Scan for the cell matching the given text and deliver its (X, Y) coordinate at center. 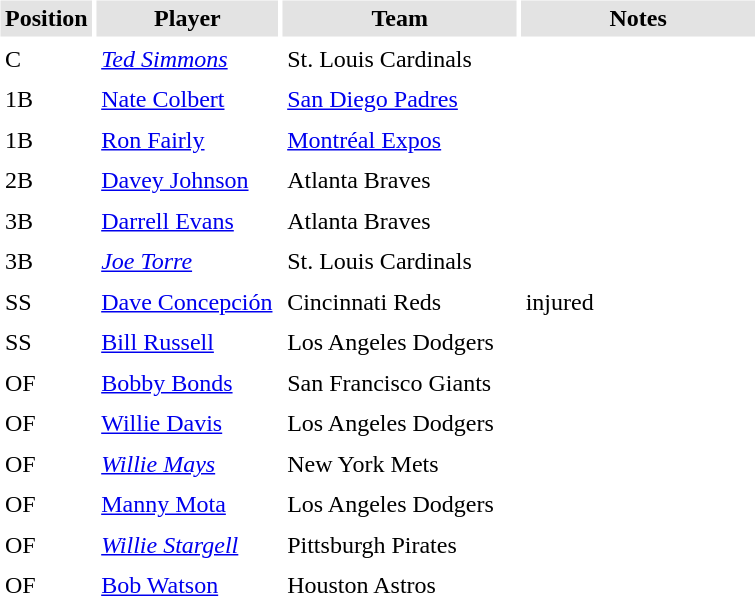
Bill Russell (188, 342)
Nate Colbert (188, 100)
Montréal Expos (400, 140)
New York Mets (400, 464)
Player (188, 18)
Pittsburgh Pirates (400, 545)
2B (46, 180)
Dave Concepción (188, 302)
Willie Mays (188, 464)
C (46, 59)
San Francisco Giants (400, 383)
injured (638, 302)
Team (400, 18)
Willie Davis (188, 424)
Manny Mota (188, 504)
Bobby Bonds (188, 383)
San Diego Padres (400, 100)
Ted Simmons (188, 59)
Ron Fairly (188, 140)
Cincinnati Reds (400, 302)
Willie Stargell (188, 545)
Notes (638, 18)
Position (46, 18)
Davey Johnson (188, 180)
Darrell Evans (188, 221)
Joe Torre (188, 262)
